Provide the (X, Y) coordinate of the cell's center where the given text is located.  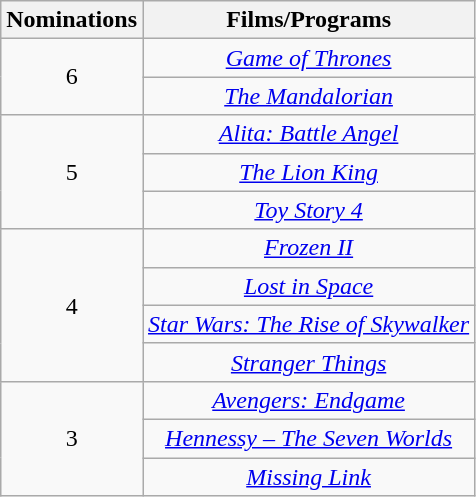
3 (72, 438)
6 (72, 77)
Frozen II (308, 248)
Avengers: Endgame (308, 400)
Missing Link (308, 477)
Toy Story 4 (308, 210)
Lost in Space (308, 286)
The Mandalorian (308, 96)
Alita: Battle Angel (308, 134)
Game of Thrones (308, 58)
Films/Programs (308, 20)
Star Wars: The Rise of Skywalker (308, 324)
The Lion King (308, 172)
Nominations (72, 20)
Stranger Things (308, 362)
Hennessy – The Seven Worlds (308, 438)
4 (72, 305)
5 (72, 172)
